Detect which cell encompasses the target text, then output its (x, y) center coordinate. 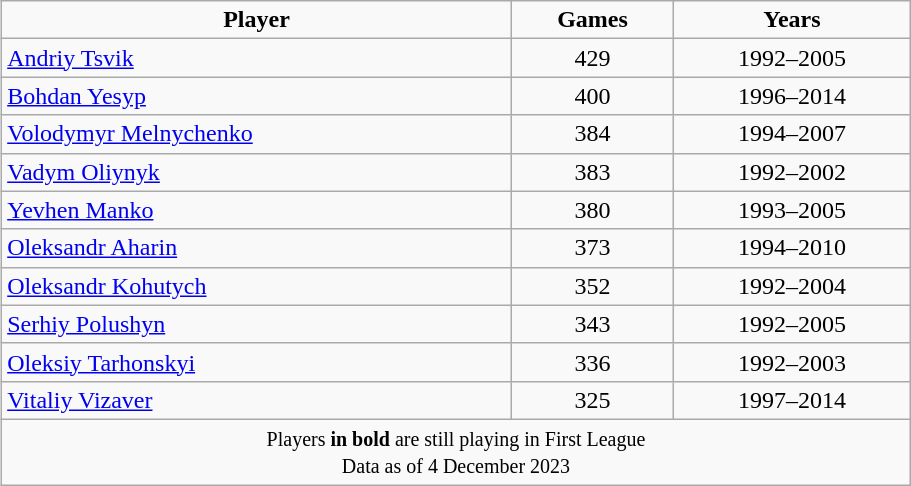
Serhiy Polushyn (257, 324)
Oleksandr Aharin (257, 248)
373 (592, 248)
Games (592, 20)
1994–2007 (792, 134)
384 (592, 134)
Years (792, 20)
1992–2003 (792, 362)
383 (592, 172)
Volodymyr Melnychenko (257, 134)
Andriy Tsvik (257, 58)
1993–2005 (792, 210)
380 (592, 210)
336 (592, 362)
429 (592, 58)
1992–2004 (792, 286)
343 (592, 324)
Oleksandr Kohutych (257, 286)
325 (592, 400)
352 (592, 286)
Oleksiy Tarhonskyi (257, 362)
Player (257, 20)
1997–2014 (792, 400)
1992–2002 (792, 172)
400 (592, 96)
Bohdan Yesyp (257, 96)
Vitaliy Vizaver (257, 400)
Players in bold are still playing in First LeagueData as of 4 December 2023 (456, 452)
1996–2014 (792, 96)
Vadym Oliynyk (257, 172)
1994–2010 (792, 248)
Yevhen Manko (257, 210)
